Detect which cell encompasses the target text, then output its [x, y] center coordinate. 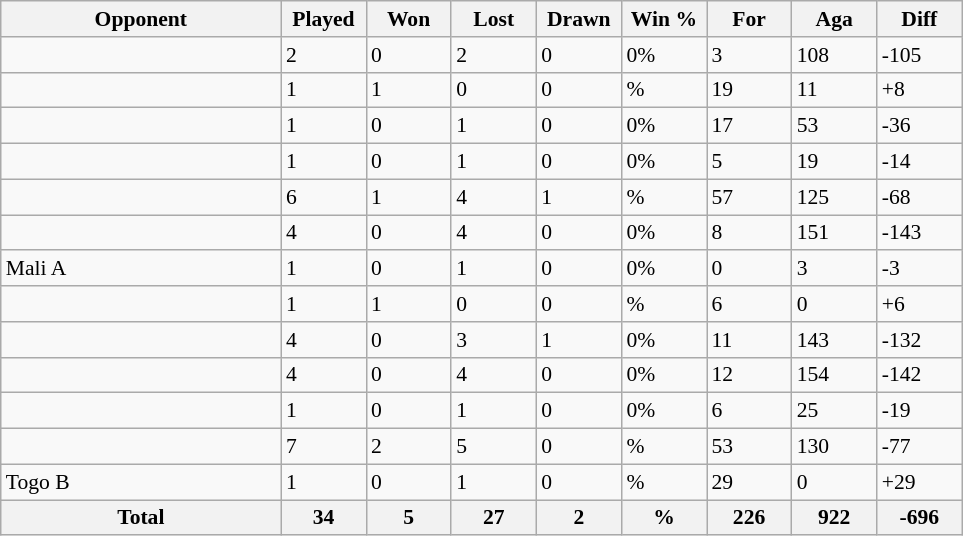
-77 [920, 447]
12 [748, 375]
27 [494, 518]
+29 [920, 482]
Won [408, 19]
+6 [920, 304]
-36 [920, 126]
57 [748, 197]
+8 [920, 90]
125 [834, 197]
-696 [920, 518]
922 [834, 518]
151 [834, 233]
143 [834, 340]
Opponent [141, 19]
-68 [920, 197]
-105 [920, 55]
Mali A [141, 269]
-3 [920, 269]
-14 [920, 162]
-143 [920, 233]
34 [324, 518]
Win % [664, 19]
Drawn [578, 19]
Diff [920, 19]
8 [748, 233]
7 [324, 447]
29 [748, 482]
154 [834, 375]
Played [324, 19]
17 [748, 126]
130 [834, 447]
Lost [494, 19]
Togo B [141, 482]
Aga [834, 19]
For [748, 19]
Total [141, 518]
-19 [920, 411]
-132 [920, 340]
108 [834, 55]
-142 [920, 375]
226 [748, 518]
25 [834, 411]
